Extract the [X, Y] coordinate from the center of the cell holding the provided text.  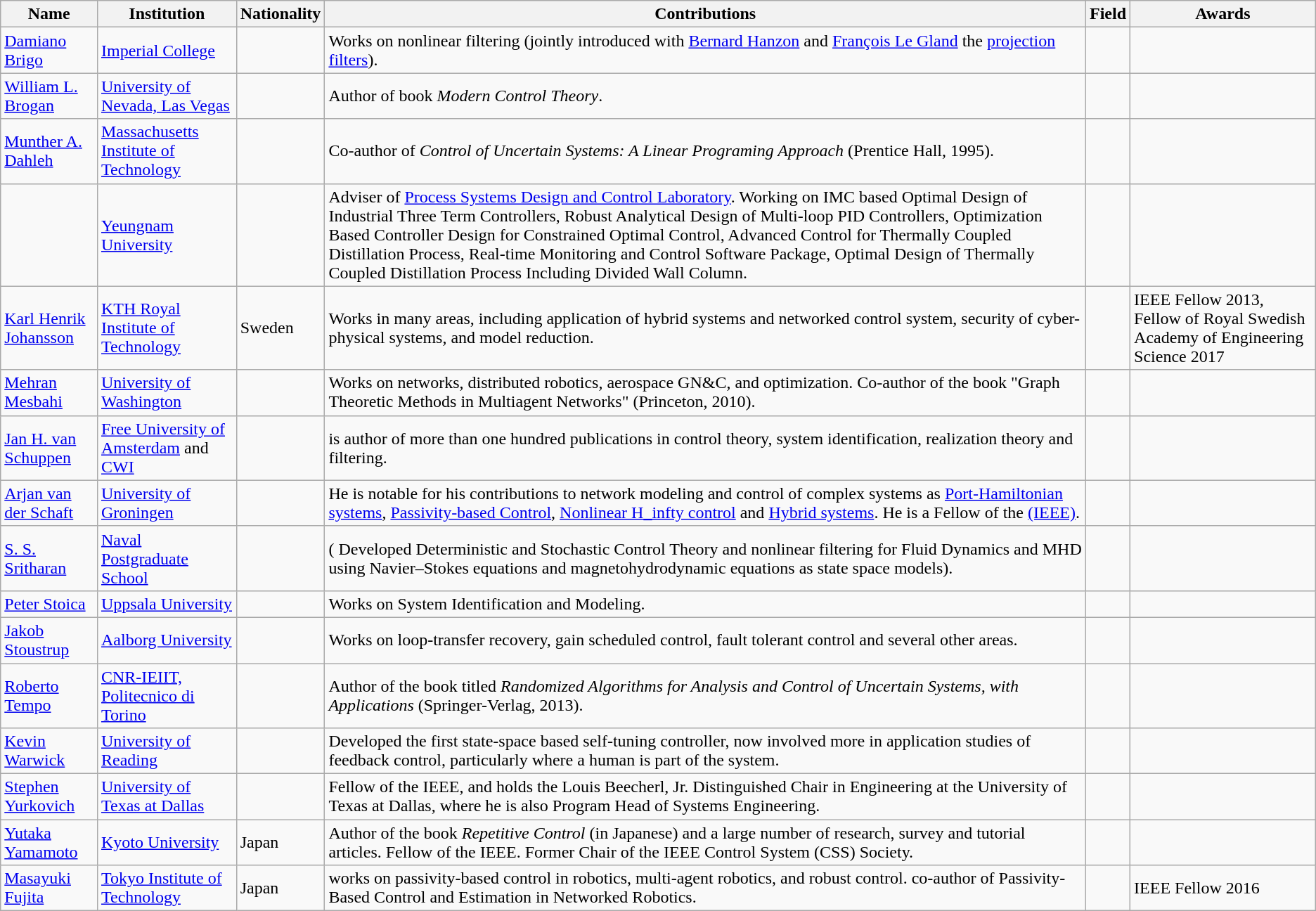
Awards [1223, 14]
Works on System Identification and Modeling. [706, 604]
CNR-IEIIT, Politecnico di Torino [167, 696]
Works on loop-transfer recovery, gain scheduled control, fault tolerant control and several other areas. [706, 640]
Mehran Mesbahi [49, 392]
KTH Royal Institute of Technology [167, 328]
IEEE Fellow 2016 [1223, 889]
Free University of Amsterdam and CWI [167, 448]
Karl Henrik Johansson [49, 328]
Arjan van der Schaft [49, 503]
Field [1108, 14]
Uppsala University [167, 604]
Nationality [280, 14]
Damiano Brigo [49, 51]
Institution [167, 14]
Munther A. Dahleh [49, 151]
Works in many areas, including application of hybrid systems and networked control system, security of cyber-physical systems, and model reduction. [706, 328]
Co-author of Control of Uncertain Systems: A Linear Programing Approach (Prentice Hall, 1995). [706, 151]
Sweden [280, 328]
University of Texas at Dallas [167, 797]
Imperial College [167, 51]
Author of book Modern Control Theory. [706, 96]
University of Groningen [167, 503]
Kevin Warwick [49, 751]
is author of more than one hundred publications in control theory, system identification, realization theory and filtering. [706, 448]
Peter Stoica [49, 604]
Massachusetts Institute of Technology [167, 151]
William L. Brogan [49, 96]
Naval Postgraduate School [167, 558]
Author of the book titled Randomized Algorithms for Analysis and Control of Uncertain Systems, with Applications (Springer-Verlag, 2013). [706, 696]
Tokyo Institute of Technology [167, 889]
University of Washington [167, 392]
Jakob Stoustrup [49, 640]
Works on nonlinear filtering (jointly introduced with Bernard Hanzon and François Le Gland the projection filters). [706, 51]
Yeungnam University [167, 235]
Kyoto University [167, 842]
Stephen Yurkovich [49, 797]
Masayuki Fujita [49, 889]
Yutaka Yamamoto [49, 842]
IEEE Fellow 2013, Fellow of Royal Swedish Academy of Engineering Science 2017 [1223, 328]
University of Nevada, Las Vegas [167, 96]
Aalborg University [167, 640]
Jan H. van Schuppen [49, 448]
Roberto Tempo [49, 696]
Contributions [706, 14]
University of Reading [167, 751]
S. S. Sritharan [49, 558]
Name [49, 14]
